Find where the given text appears and provide that cell's center as (x, y) coordinate. 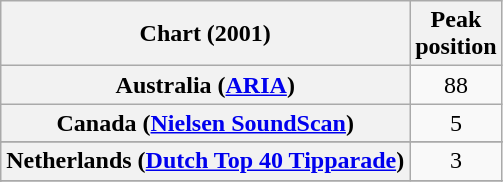
5 (456, 123)
Peakposition (456, 34)
Chart (2001) (206, 34)
3 (456, 161)
88 (456, 85)
Australia (ARIA) (206, 85)
Netherlands (Dutch Top 40 Tipparade) (206, 161)
Canada (Nielsen SoundScan) (206, 123)
